From the cell containing the given text, extract its center point as [X, Y] coordinate. 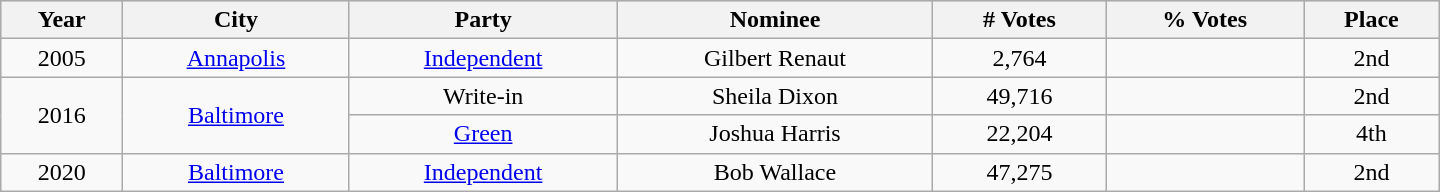
2,764 [1020, 58]
47,275 [1020, 172]
Party [483, 20]
Write-in [483, 96]
Green [483, 134]
2005 [62, 58]
Annapolis [236, 58]
4th [1372, 134]
Year [62, 20]
Bob Wallace [775, 172]
City [236, 20]
Place [1372, 20]
Sheila Dixon [775, 96]
# Votes [1020, 20]
Joshua Harris [775, 134]
Nominee [775, 20]
Gilbert Renaut [775, 58]
22,204 [1020, 134]
2020 [62, 172]
49,716 [1020, 96]
% Votes [1205, 20]
2016 [62, 115]
